Output the (X, Y) coordinate of the center of the cell containing the given text.  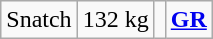
132 kg (116, 20)
Snatch (39, 20)
GR (188, 20)
